Output the [X, Y] coordinate of the center of the cell containing the given text.  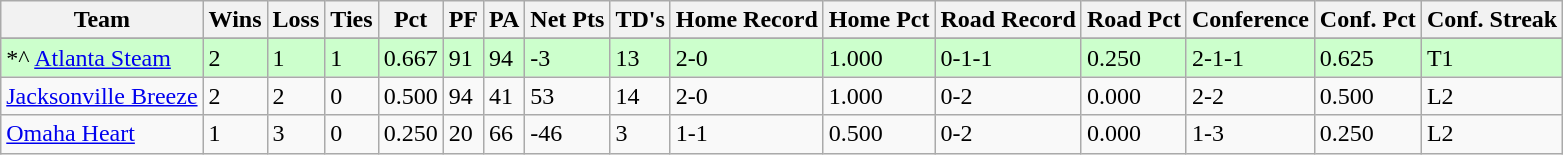
Conf. Streak [1492, 20]
Home Pct [879, 20]
91 [463, 58]
Loss [296, 20]
Home Record [746, 20]
Road Record [1008, 20]
-46 [568, 134]
Conf. Pct [1368, 20]
PA [504, 20]
0-1-1 [1008, 58]
41 [504, 96]
Team [102, 20]
1-3 [1250, 134]
Jacksonville Breeze [102, 96]
Wins [235, 20]
14 [640, 96]
PF [463, 20]
Omaha Heart [102, 134]
2-1-1 [1250, 58]
1-1 [746, 134]
0.667 [410, 58]
66 [504, 134]
Ties [352, 20]
T1 [1492, 58]
53 [568, 96]
Road Pct [1134, 20]
13 [640, 58]
Conference [1250, 20]
Pct [410, 20]
Net Pts [568, 20]
TD's [640, 20]
-3 [568, 58]
20 [463, 134]
*^ Atlanta Steam [102, 58]
0.625 [1368, 58]
2-2 [1250, 96]
